Identify which cell holds the provided text, then report its (X, Y) central coordinate. 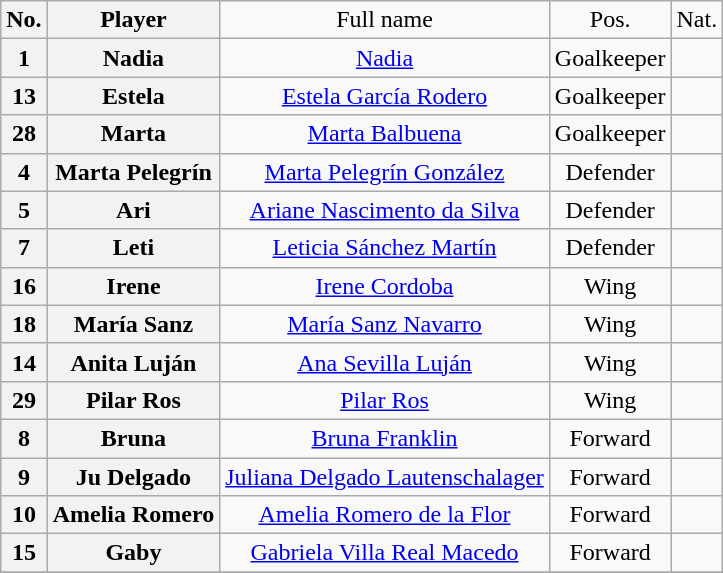
10 (24, 515)
14 (24, 362)
1 (24, 58)
Pos. (610, 20)
Full name (385, 20)
Marta Pelegrín González (385, 172)
15 (24, 553)
Marta Pelegrín (134, 172)
Leti (134, 248)
Amelia Romero (134, 515)
María Sanz (134, 324)
5 (24, 210)
Ari (134, 210)
4 (24, 172)
No. (24, 20)
Bruna (134, 438)
Leticia Sánchez Martín (385, 248)
Estela (134, 96)
28 (24, 134)
María Sanz Navarro (385, 324)
13 (24, 96)
Irene (134, 286)
8 (24, 438)
Marta (134, 134)
Player (134, 20)
Anita Luján (134, 362)
Irene Cordoba (385, 286)
Ju Delgado (134, 477)
Gabriela Villa Real Macedo (385, 553)
18 (24, 324)
Ana Sevilla Luján (385, 362)
Marta Balbuena (385, 134)
Amelia Romero de la Flor (385, 515)
Bruna Franklin (385, 438)
9 (24, 477)
Gaby (134, 553)
Juliana Delgado Lautenschalager (385, 477)
29 (24, 400)
Nat. (697, 20)
Ariane Nascimento da Silva (385, 210)
16 (24, 286)
7 (24, 248)
Estela García Rodero (385, 96)
